Find where the given text appears and provide that cell's center as (X, Y) coordinate. 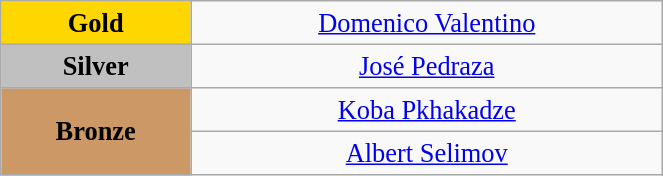
Albert Selimov (427, 153)
Bronze (96, 130)
Gold (96, 22)
Koba Pkhakadze (427, 109)
Silver (96, 66)
José Pedraza (427, 66)
Domenico Valentino (427, 22)
